Output the [x, y] coordinate of the center of the cell containing the given text.  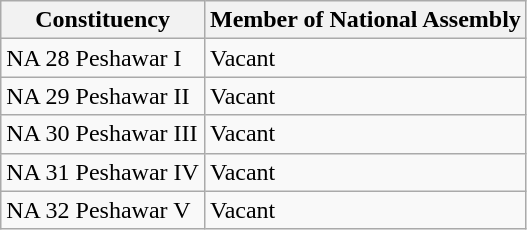
NA 31 Peshawar IV [103, 172]
Constituency [103, 20]
NA 32 Peshawar V [103, 210]
NA 28 Peshawar I [103, 58]
Member of National Assembly [365, 20]
NA 29 Peshawar II [103, 96]
NA 30 Peshawar III [103, 134]
